Return [x, y] of the center of cell containing provided text 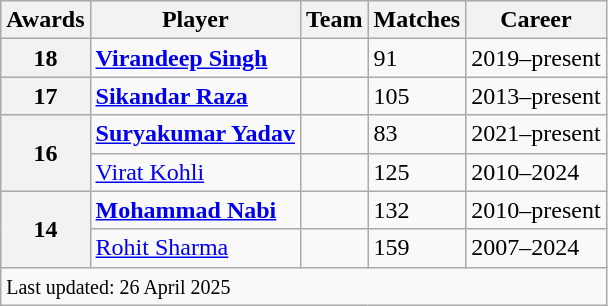
Mohammad Nabi [195, 210]
Team [334, 20]
Suryakumar Yadav [195, 134]
Player [195, 20]
Rohit Sharma [195, 248]
Matches [417, 20]
132 [417, 210]
2010–present [536, 210]
159 [417, 248]
2019–present [536, 58]
17 [46, 96]
Last updated: 26 April 2025 [304, 286]
2010–2024 [536, 172]
Virat Kohli [195, 172]
Career [536, 20]
83 [417, 134]
18 [46, 58]
2021–present [536, 134]
2013–present [536, 96]
105 [417, 96]
91 [417, 58]
Sikandar Raza [195, 96]
Awards [46, 20]
14 [46, 229]
125 [417, 172]
2007–2024 [536, 248]
16 [46, 153]
Virandeep Singh [195, 58]
